Search for the cell housing the specified text and yield its (x, y) center coordinate. 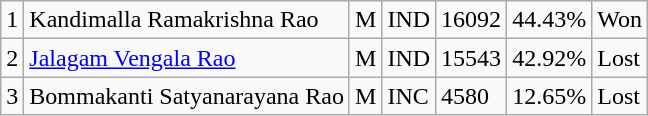
42.92% (550, 58)
Bommakanti Satyanarayana Rao (187, 96)
15543 (472, 58)
12.65% (550, 96)
Won (620, 20)
INC (409, 96)
16092 (472, 20)
Jalagam Vengala Rao (187, 58)
44.43% (550, 20)
Kandimalla Ramakrishna Rao (187, 20)
2 (12, 58)
4580 (472, 96)
3 (12, 96)
1 (12, 20)
